Find where the given text appears and provide that cell's center as [X, Y] coordinate. 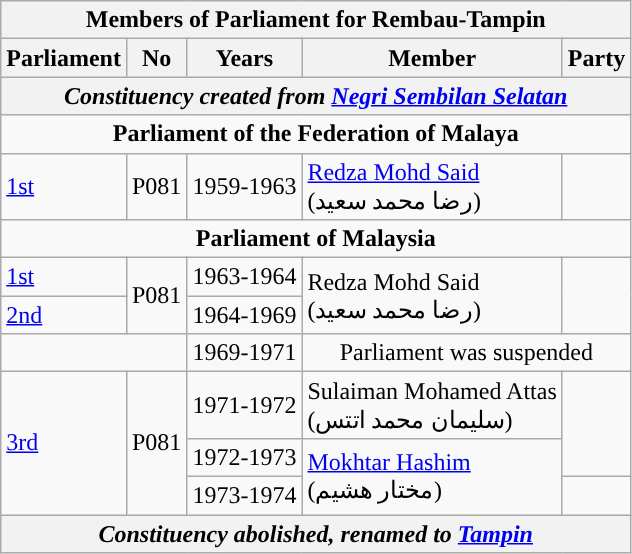
Members of Parliament for Rembau-Tampin [316, 20]
No [156, 58]
1963-1964 [244, 277]
Party [596, 58]
Parliament of Malaysia [316, 239]
Member [432, 58]
1969-1971 [244, 353]
3rd [64, 444]
Constituency abolished, renamed to Tampin [316, 533]
Years [244, 58]
1971-1972 [244, 406]
2nd [64, 315]
Parliament of the Federation of Malaya [316, 134]
Parliament [64, 58]
1964-1969 [244, 315]
Parliament was suspended [466, 353]
Constituency created from Negri Sembilan Selatan [316, 96]
1959-1963 [244, 186]
Mokhtar Hashim (مختار هشيم) [432, 476]
1973-1974 [244, 495]
Sulaiman Mohamed Attas (سليمان محمد اتتس) [432, 406]
1972-1973 [244, 457]
